Provide the (X, Y) coordinate of the cell's center where the given text is located.  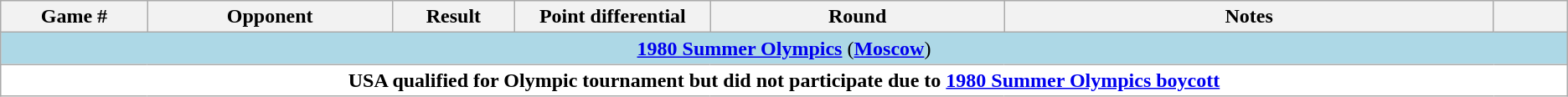
Point differential (612, 17)
Opponent (270, 17)
Round (858, 17)
USA qualified for Olympic tournament but did not participate due to 1980 Summer Olympics boycott (784, 80)
1980 Summer Olympics (Moscow) (784, 48)
Result (453, 17)
Notes (1250, 17)
Game # (74, 17)
